Capture the cell that displays the provided text and extract its [X, Y] central coordinate. 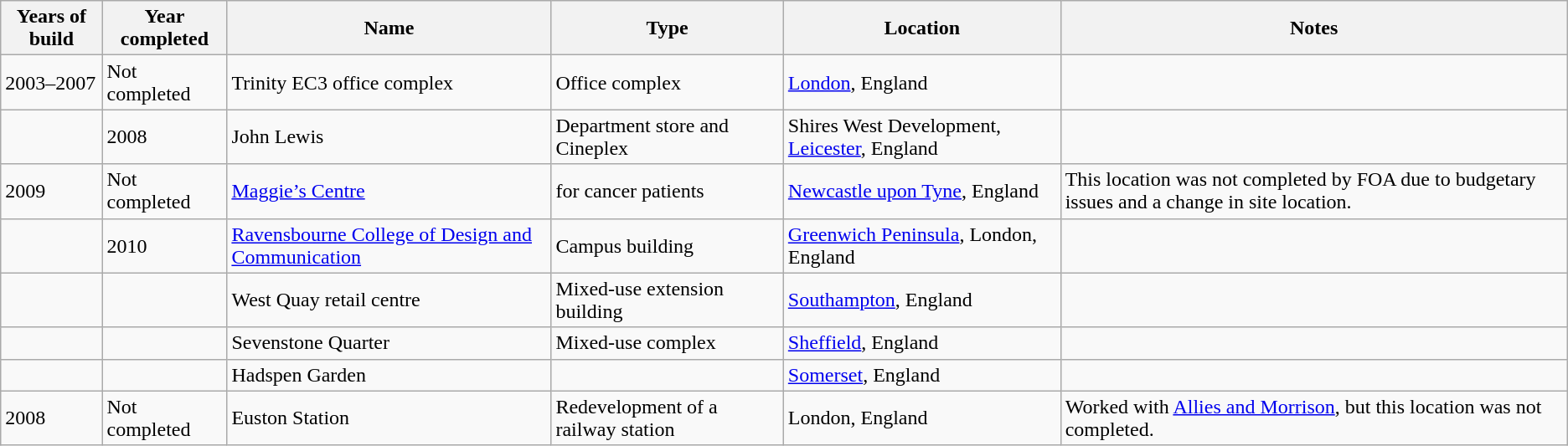
This location was not completed by FOA due to budgetary issues and a change in site location. [1313, 191]
John Lewis [389, 137]
Sevenstone Quarter [389, 343]
Euston Station [389, 418]
Department store and Cineplex [667, 137]
West Quay retail centre [389, 300]
Southampton, England [921, 300]
Shires West Development, Leicester, England [921, 137]
Type [667, 28]
2010 [164, 246]
Somerset, England [921, 375]
2009 [52, 191]
Maggie’s Centre [389, 191]
Campus building [667, 246]
Trinity EC3 office complex [389, 82]
Newcastle upon Tyne, England [921, 191]
Mixed-use complex [667, 343]
Worked with Allies and Morrison, but this location was not completed. [1313, 418]
Name [389, 28]
for cancer patients [667, 191]
Location [921, 28]
Redevelopment of a railway station [667, 418]
Years of build [52, 28]
Ravensbourne College of Design and Communication [389, 246]
Notes [1313, 28]
Sheffield, England [921, 343]
Office complex [667, 82]
Year completed [164, 28]
2003–2007 [52, 82]
Greenwich Peninsula, London, England [921, 246]
Mixed-use extension building [667, 300]
Hadspen Garden [389, 375]
